Scan for the cell matching the given text and deliver its (x, y) coordinate at center. 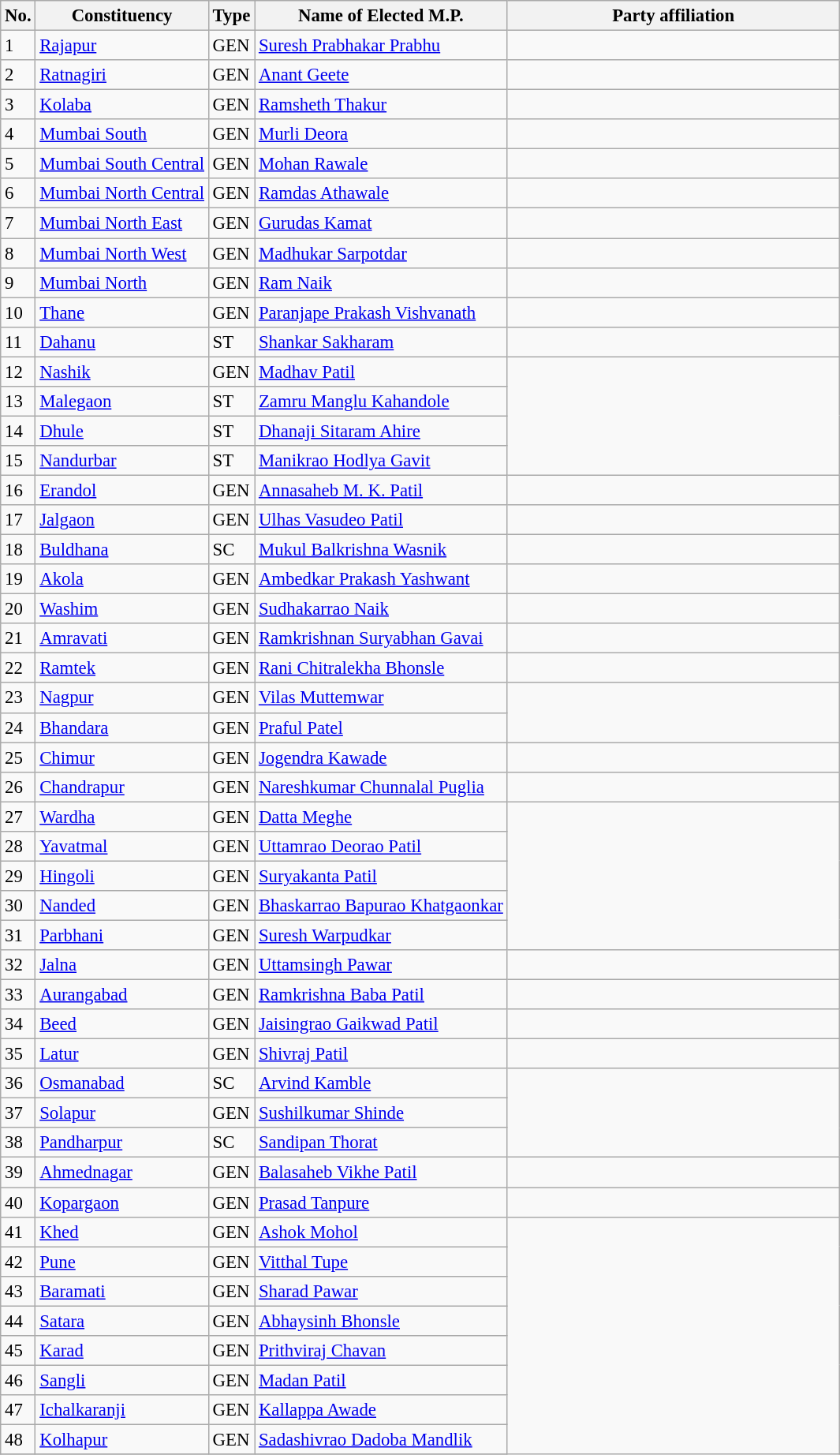
Annasaheb M. K. Patil (382, 490)
Name of Elected M.P. (382, 16)
Madan Patil (382, 1380)
23 (18, 698)
39 (18, 1173)
Rajapur (121, 46)
Ramkrishna Baba Patil (382, 995)
Parbhani (121, 935)
5 (18, 164)
Thane (121, 312)
Shankar Sakharam (382, 342)
Mumbai North Central (121, 193)
Kopargaon (121, 1203)
38 (18, 1143)
Sadashivrao Dadoba Mandlik (382, 1439)
Erandol (121, 490)
Kolaba (121, 105)
Sudhakarrao Naik (382, 609)
Ramtek (121, 668)
Malegaon (121, 402)
Vitthal Tupe (382, 1262)
Arvind Kamble (382, 1083)
22 (18, 668)
31 (18, 935)
Suresh Prabhakar Prabhu (382, 46)
Ramkrishnan Suryabhan Gavai (382, 638)
40 (18, 1203)
46 (18, 1380)
Mumbai North East (121, 223)
Chimur (121, 757)
Wardha (121, 817)
Suresh Warpudkar (382, 935)
45 (18, 1351)
Mumbai North West (121, 253)
Dahanu (121, 342)
10 (18, 312)
41 (18, 1232)
Pandharpur (121, 1143)
Jalna (121, 965)
Khed (121, 1232)
25 (18, 757)
Manikrao Hodlya Gavit (382, 461)
30 (18, 906)
Sushilkumar Shinde (382, 1113)
19 (18, 579)
Solapur (121, 1113)
Satara (121, 1321)
Sangli (121, 1380)
Mumbai South (121, 134)
Aurangabad (121, 995)
Balasaheb Vikhe Patil (382, 1173)
Nanded (121, 906)
Prasad Tanpure (382, 1203)
Nareshkumar Chunnalal Puglia (382, 787)
Anant Geete (382, 75)
Hingoli (121, 876)
Karad (121, 1351)
Shivraj Patil (382, 1054)
21 (18, 638)
No. (18, 16)
Jalgaon (121, 520)
Prithviraj Chavan (382, 1351)
33 (18, 995)
Sharad Pawar (382, 1291)
Baramati (121, 1291)
44 (18, 1321)
16 (18, 490)
9 (18, 282)
Chandrapur (121, 787)
24 (18, 727)
Constituency (121, 16)
Uttamsingh Pawar (382, 965)
Sandipan Thorat (382, 1143)
32 (18, 965)
11 (18, 342)
Suryakanta Patil (382, 876)
Nandurbar (121, 461)
8 (18, 253)
Rani Chitralekha Bhonsle (382, 668)
Ramsheth Thakur (382, 105)
13 (18, 402)
14 (18, 431)
12 (18, 372)
Ambedkar Prakash Yashwant (382, 579)
Mumbai North (121, 282)
20 (18, 609)
Bhaskarrao Bapurao Khatgaonkar (382, 906)
29 (18, 876)
Abhaysinh Bhonsle (382, 1321)
Ashok Mohol (382, 1232)
Ratnagiri (121, 75)
42 (18, 1262)
28 (18, 847)
36 (18, 1083)
Madhav Patil (382, 372)
Dhanaji Sitaram Ahire (382, 431)
Osmanabad (121, 1083)
Kallappa Awade (382, 1410)
Type (231, 16)
18 (18, 550)
27 (18, 817)
Party affiliation (674, 16)
Jaisingrao Gaikwad Patil (382, 1024)
15 (18, 461)
Yavatmal (121, 847)
Ichalkaranji (121, 1410)
Jogendra Kawade (382, 757)
Ulhas Vasudeo Patil (382, 520)
Mukul Balkrishna Wasnik (382, 550)
Vilas Muttemwar (382, 698)
Mohan Rawale (382, 164)
1 (18, 46)
17 (18, 520)
35 (18, 1054)
Nashik (121, 372)
Amravati (121, 638)
Akola (121, 579)
Bhandara (121, 727)
4 (18, 134)
34 (18, 1024)
6 (18, 193)
Beed (121, 1024)
Washim (121, 609)
Uttamrao Deorao Patil (382, 847)
Mumbai South Central (121, 164)
Kolhapur (121, 1439)
2 (18, 75)
Zamru Manglu Kahandole (382, 402)
Paranjape Prakash Vishvanath (382, 312)
Ram Naik (382, 282)
Ahmednagar (121, 1173)
Dhule (121, 431)
Latur (121, 1054)
Murli Deora (382, 134)
Praful Patel (382, 727)
Nagpur (121, 698)
47 (18, 1410)
3 (18, 105)
37 (18, 1113)
Madhukar Sarpotdar (382, 253)
48 (18, 1439)
43 (18, 1291)
Pune (121, 1262)
Buldhana (121, 550)
26 (18, 787)
Datta Meghe (382, 817)
Ramdas Athawale (382, 193)
7 (18, 223)
Gurudas Kamat (382, 223)
